Determine the (x, y) coordinate at the center of the cell enclosing the given text.  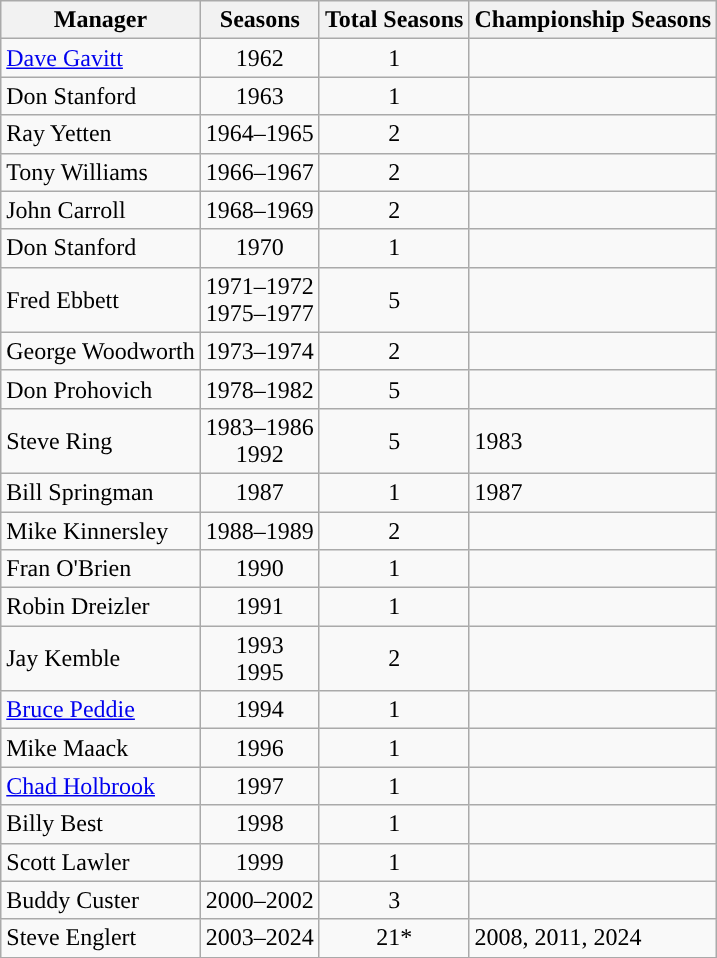
2008, 2011, 2024 (593, 938)
1991 (260, 607)
Championship Seasons (593, 20)
George Woodworth (101, 351)
Billy Best (101, 824)
1968–1969 (260, 210)
Manager (101, 20)
Total Seasons (394, 20)
1998 (260, 824)
Scott Lawler (101, 862)
19931995 (260, 658)
21* (394, 938)
Mike Kinnersley (101, 531)
1971–19721975–1977 (260, 300)
1964–1965 (260, 134)
1999 (260, 862)
John Carroll (101, 210)
1962 (260, 58)
Ray Yetten (101, 134)
1970 (260, 248)
Mike Maack (101, 748)
1966–1967 (260, 172)
Seasons (260, 20)
1997 (260, 786)
2000–2002 (260, 900)
1988–1989 (260, 531)
Chad Holbrook (101, 786)
1963 (260, 96)
Dave Gavitt (101, 58)
3 (394, 900)
Fred Ebbett (101, 300)
Robin Dreizler (101, 607)
1978–1982 (260, 389)
Buddy Custer (101, 900)
Bill Springman (101, 492)
Steve Englert (101, 938)
Bruce Peddie (101, 710)
1983–19861992 (260, 440)
1990 (260, 569)
2003–2024 (260, 938)
1983 (593, 440)
Tony Williams (101, 172)
Don Prohovich (101, 389)
1996 (260, 748)
1994 (260, 710)
1973–1974 (260, 351)
Fran O'Brien (101, 569)
Steve Ring (101, 440)
Jay Kemble (101, 658)
